Provide the (x, y) coordinate of the cell's center where the given text is located.  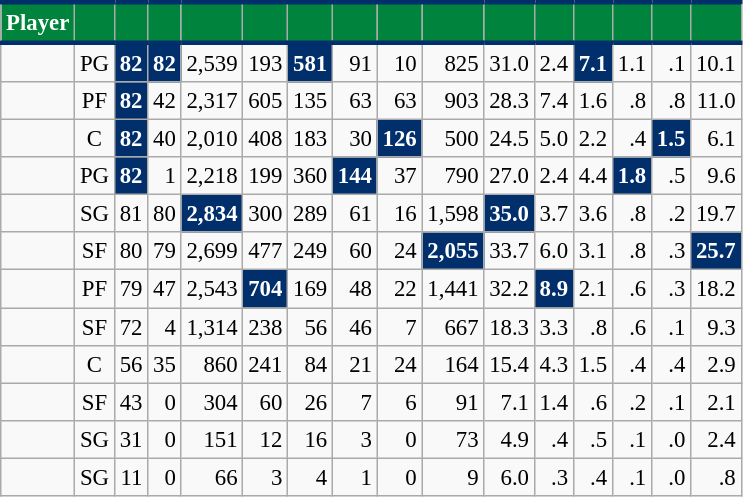
1,441 (453, 289)
3.1 (592, 251)
2,055 (453, 251)
35.0 (509, 214)
144 (354, 176)
27.0 (509, 176)
73 (453, 439)
1.6 (592, 101)
704 (266, 289)
289 (310, 214)
2.2 (592, 139)
1.1 (632, 62)
24.5 (509, 139)
151 (212, 439)
22 (400, 289)
19.7 (716, 214)
18.2 (716, 289)
35 (164, 364)
500 (453, 139)
21 (354, 364)
2.9 (716, 364)
4.4 (592, 176)
11 (130, 477)
2,539 (212, 62)
9.3 (716, 327)
860 (212, 364)
241 (266, 364)
126 (400, 139)
10 (400, 62)
15.4 (509, 364)
40 (164, 139)
42 (164, 101)
33.7 (509, 251)
135 (310, 101)
18.3 (509, 327)
1,598 (453, 214)
12 (266, 439)
43 (130, 402)
3.6 (592, 214)
790 (453, 176)
2,218 (212, 176)
1.4 (554, 402)
193 (266, 62)
26 (310, 402)
3.7 (554, 214)
8.9 (554, 289)
30 (354, 139)
10.1 (716, 62)
238 (266, 327)
2,699 (212, 251)
37 (400, 176)
408 (266, 139)
825 (453, 62)
183 (310, 139)
2,010 (212, 139)
9.6 (716, 176)
4.9 (509, 439)
605 (266, 101)
11.0 (716, 101)
477 (266, 251)
66 (212, 477)
169 (310, 289)
3.3 (554, 327)
300 (266, 214)
25.7 (716, 251)
Player (38, 22)
2,543 (212, 289)
1.8 (632, 176)
903 (453, 101)
5.0 (554, 139)
581 (310, 62)
304 (212, 402)
249 (310, 251)
81 (130, 214)
84 (310, 364)
9 (453, 477)
61 (354, 214)
72 (130, 327)
667 (453, 327)
48 (354, 289)
164 (453, 364)
360 (310, 176)
7.4 (554, 101)
2,834 (212, 214)
1,314 (212, 327)
46 (354, 327)
6.1 (716, 139)
47 (164, 289)
4.3 (554, 364)
31 (130, 439)
6 (400, 402)
28.3 (509, 101)
31.0 (509, 62)
199 (266, 176)
2,317 (212, 101)
32.2 (509, 289)
